Search for the cell housing the specified text and yield its (X, Y) center coordinate. 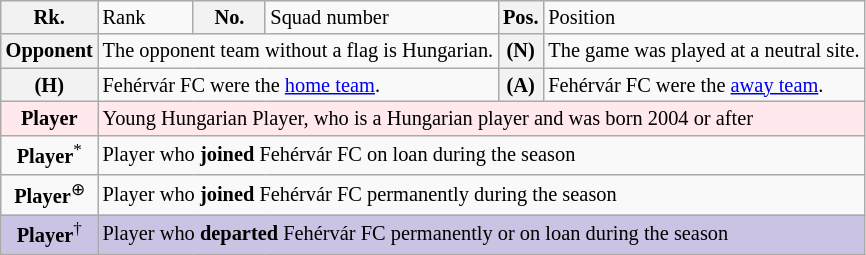
Squad number (382, 17)
The opponent team without a flag is Hungarian. (298, 51)
Player who joined Fehérvár FC on loan during the season (482, 154)
(H) (50, 85)
(N) (520, 51)
Pos. (520, 17)
Fehérvár FC were the home team. (298, 85)
Opponent (50, 51)
Young Hungarian Player, who is a Hungarian player and was born 2004 or after (482, 118)
Player* (50, 154)
Player who joined Fehérvár FC permanently during the season (482, 194)
Player (50, 118)
Fehérvár FC were the away team. (704, 85)
Player who departed Fehérvár FC permanently or on loan during the season (482, 234)
Player⊕ (50, 194)
The game was played at a neutral site. (704, 51)
Rank (146, 17)
Rk. (50, 17)
No. (229, 17)
(A) (520, 85)
Player† (50, 234)
Position (704, 17)
